Extract the [X, Y] coordinate from the center of the cell holding the provided text.  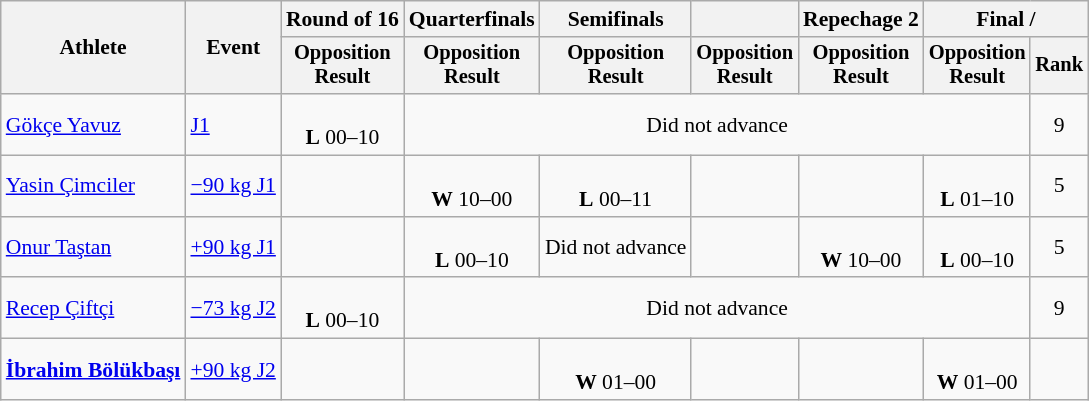
Round of 16 [342, 19]
+90 kg J2 [232, 370]
Repechage 2 [861, 19]
L 01–10 [978, 186]
Yasin Çimciler [94, 186]
−90 kg J1 [232, 186]
J1 [232, 124]
−73 kg J2 [232, 308]
Event [232, 48]
Final / [1006, 19]
+90 kg J1 [232, 248]
Athlete [94, 48]
Recep Çiftçi [94, 308]
L 00–11 [616, 186]
Quarterfinals [472, 19]
Onur Taştan [94, 248]
Gökçe Yavuz [94, 124]
Semifinals [616, 19]
Rank [1059, 66]
İbrahim Bölükbaşı [94, 370]
